Detect which cell encompasses the target text, then output its (X, Y) center coordinate. 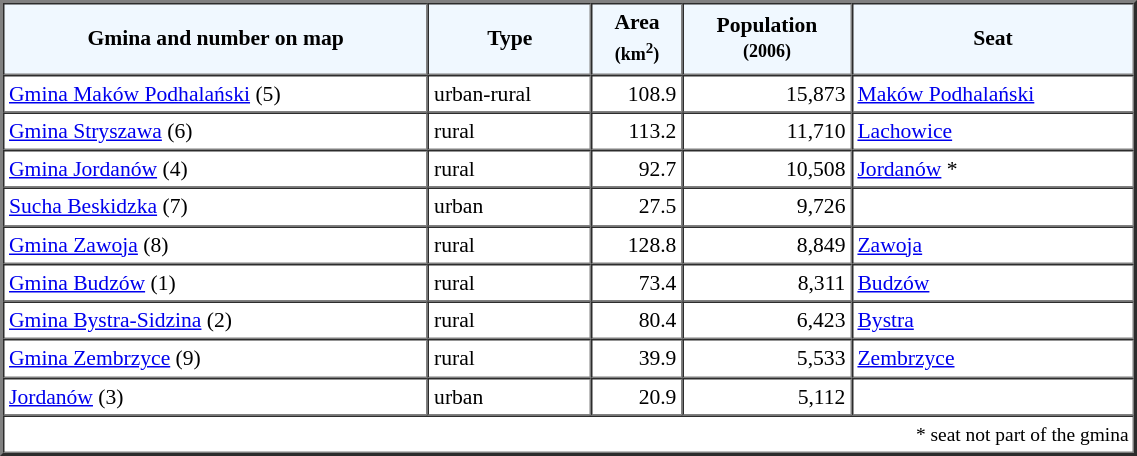
Area(km2) (638, 38)
Population(2006) (766, 38)
Zawoja (992, 245)
Gmina Zembrzyce (9) (216, 359)
* seat not part of the gmina (569, 434)
Budzów (992, 283)
5,533 (766, 359)
39.9 (638, 359)
Gmina and number on map (216, 38)
15,873 (766, 93)
Type (510, 38)
8,311 (766, 283)
92.7 (638, 169)
Jordanów * (992, 169)
113.2 (638, 131)
80.4 (638, 321)
108.9 (638, 93)
Sucha Beskidzka (7) (216, 207)
Maków Podhalański (992, 93)
11,710 (766, 131)
5,112 (766, 396)
Bystra (992, 321)
Gmina Zawoja (8) (216, 245)
Gmina Budzów (1) (216, 283)
10,508 (766, 169)
Gmina Bystra-Sidzina (2) (216, 321)
Gmina Jordanów (4) (216, 169)
urban-rural (510, 93)
Zembrzyce (992, 359)
Gmina Stryszawa (6) (216, 131)
Gmina Maków Podhalański (5) (216, 93)
128.8 (638, 245)
Lachowice (992, 131)
27.5 (638, 207)
9,726 (766, 207)
Jordanów (3) (216, 396)
6,423 (766, 321)
73.4 (638, 283)
Seat (992, 38)
8,849 (766, 245)
20.9 (638, 396)
